Scan for the cell matching the given text and deliver its (X, Y) coordinate at center. 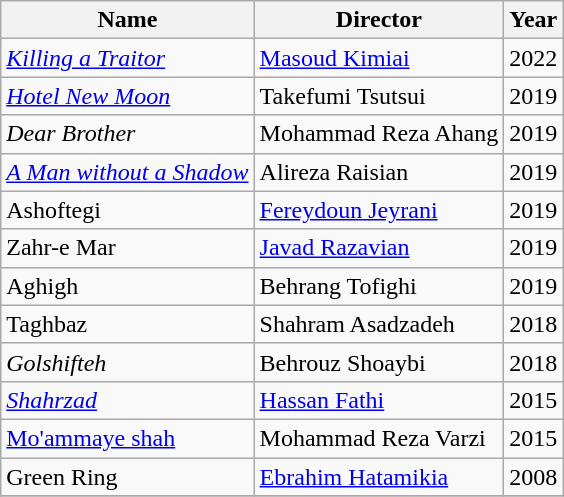
Shahrzad (128, 400)
Ebrahim Hatamikia (379, 477)
Year (534, 20)
Alireza Raisian (379, 172)
Killing a Traitor (128, 58)
2022 (534, 58)
Green Ring (128, 477)
Takefumi Tsutsui (379, 96)
Shahram Asadzadeh (379, 324)
Director (379, 20)
Fereydoun Jeyrani (379, 210)
A Man without a Shadow (128, 172)
Hassan Fathi (379, 400)
Mohammad Reza Varzi (379, 438)
Aghigh (128, 286)
Behrouz Shoaybi (379, 362)
Hotel New Moon (128, 96)
Mohammad Reza Ahang (379, 134)
Name (128, 20)
Masoud Kimiai (379, 58)
Behrang Tofighi (379, 286)
2008 (534, 477)
Zahr-e Mar (128, 248)
Mo'ammaye shah (128, 438)
Golshifteh (128, 362)
Javad Razavian (379, 248)
Taghbaz (128, 324)
Dear Brother (128, 134)
Ashoftegi (128, 210)
